Return [X, Y] of the center of cell containing provided text 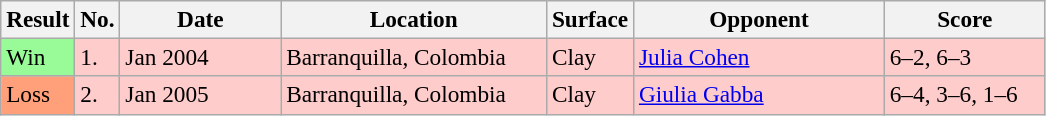
Giulia Gabba [760, 95]
Surface [590, 19]
2. [98, 95]
Result [38, 19]
Score [964, 19]
Win [38, 57]
6–4, 3–6, 1–6 [964, 95]
1. [98, 57]
Opponent [760, 19]
Date [200, 19]
6–2, 6–3 [964, 57]
Jan 2005 [200, 95]
Julia Cohen [760, 57]
Loss [38, 95]
Jan 2004 [200, 57]
Location [414, 19]
No. [98, 19]
